Extract the [X, Y] coordinate from the center of the cell holding the provided text.  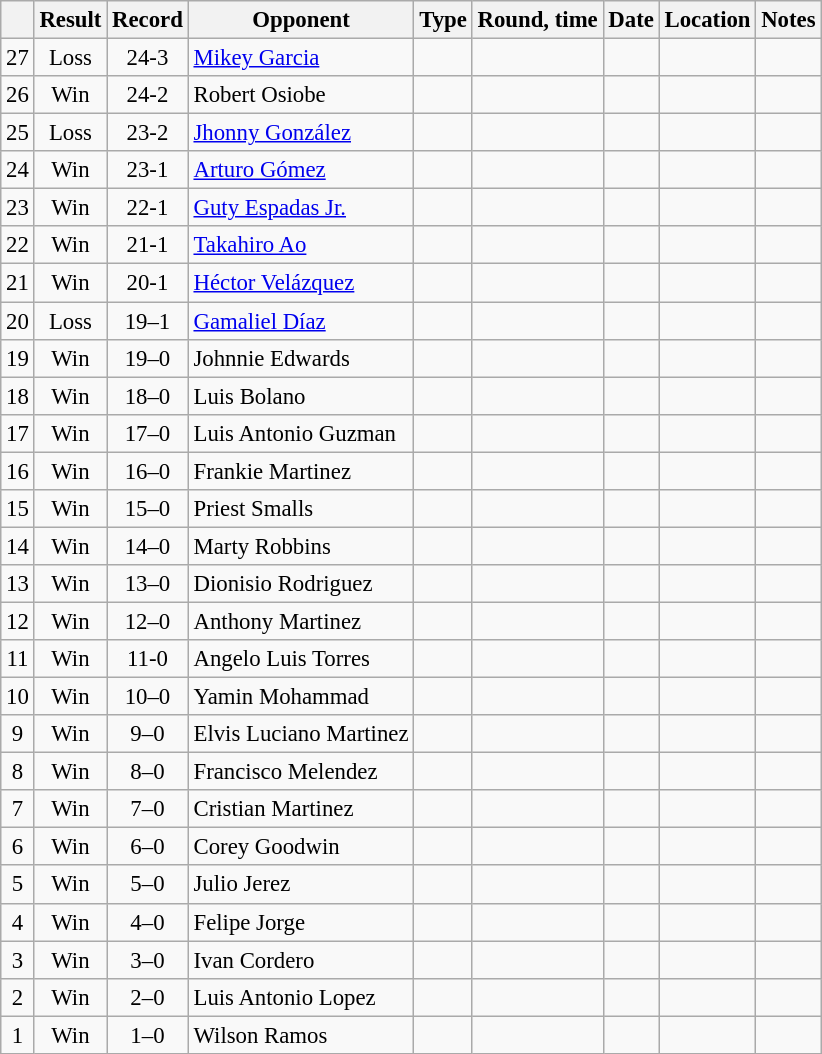
20 [18, 321]
Opponent [301, 20]
2–0 [148, 997]
10–0 [148, 697]
13 [18, 584]
Johnnie Edwards [301, 358]
Felipe Jorge [301, 922]
Robert Osiobe [301, 95]
Priest Smalls [301, 509]
21-1 [148, 245]
21 [18, 283]
6–0 [148, 847]
Guty Espadas Jr. [301, 208]
Mikey Garcia [301, 58]
Yamin Mohammad [301, 697]
1–0 [148, 1035]
3 [18, 960]
Julio Jerez [301, 885]
13–0 [148, 584]
Jhonny González [301, 133]
Arturo Gómez [301, 170]
Ivan Cordero [301, 960]
12–0 [148, 621]
11 [18, 659]
Gamaliel Díaz [301, 321]
2 [18, 997]
8 [18, 772]
17 [18, 433]
23-2 [148, 133]
25 [18, 133]
7–0 [148, 809]
Elvis Luciano Martinez [301, 734]
27 [18, 58]
1 [18, 1035]
4 [18, 922]
19–1 [148, 321]
Takahiro Ao [301, 245]
9 [18, 734]
Type [443, 20]
Result [70, 20]
12 [18, 621]
8–0 [148, 772]
14 [18, 546]
Corey Goodwin [301, 847]
15 [18, 509]
22-1 [148, 208]
Date [631, 20]
23-1 [148, 170]
24-3 [148, 58]
Luis Antonio Lopez [301, 997]
26 [18, 95]
Round, time [538, 20]
10 [18, 697]
Cristian Martinez [301, 809]
3–0 [148, 960]
Héctor Velázquez [301, 283]
17–0 [148, 433]
18–0 [148, 396]
Frankie Martinez [301, 471]
11-0 [148, 659]
7 [18, 809]
Angelo Luis Torres [301, 659]
Wilson Ramos [301, 1035]
Dionisio Rodriguez [301, 584]
20-1 [148, 283]
24 [18, 170]
19–0 [148, 358]
22 [18, 245]
14–0 [148, 546]
Luis Bolano [301, 396]
4–0 [148, 922]
Location [708, 20]
Anthony Martinez [301, 621]
9–0 [148, 734]
Francisco Melendez [301, 772]
16 [18, 471]
Luis Antonio Guzman [301, 433]
19 [18, 358]
18 [18, 396]
6 [18, 847]
24-2 [148, 95]
16–0 [148, 471]
5–0 [148, 885]
5 [18, 885]
Record [148, 20]
15–0 [148, 509]
23 [18, 208]
Marty Robbins [301, 546]
Notes [788, 20]
